Detect which cell encompasses the target text, then output its [x, y] center coordinate. 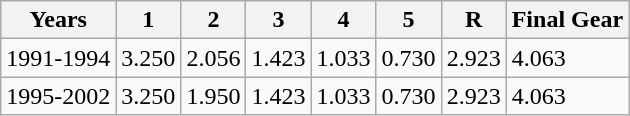
1991-1994 [58, 58]
R [474, 20]
1 [148, 20]
5 [408, 20]
Final Gear [567, 20]
Years [58, 20]
1.950 [214, 96]
3 [278, 20]
4 [344, 20]
1995-2002 [58, 96]
2.056 [214, 58]
2 [214, 20]
